Find where the given text appears and provide that cell's center as (x, y) coordinate. 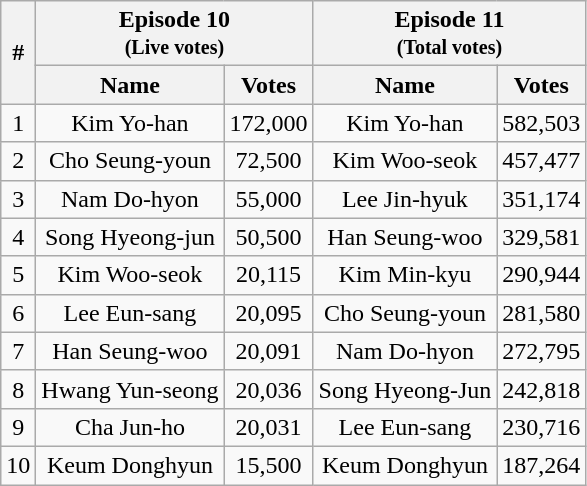
8 (18, 389)
72,500 (268, 161)
7 (18, 351)
272,795 (542, 351)
9 (18, 427)
Lee Jin-hyuk (405, 199)
20,115 (268, 275)
50,500 (268, 237)
Song Hyeong-jun (130, 237)
172,000 (268, 123)
6 (18, 313)
351,174 (542, 199)
5 (18, 275)
20,036 (268, 389)
20,031 (268, 427)
187,264 (542, 465)
Song Hyeong-Jun (405, 389)
457,477 (542, 161)
329,581 (542, 237)
4 (18, 237)
1 (18, 123)
242,818 (542, 389)
281,580 (542, 313)
55,000 (268, 199)
Episode 11(Total votes) (450, 34)
Hwang Yun-seong (130, 389)
Cha Jun-ho (130, 427)
# (18, 52)
20,091 (268, 351)
582,503 (542, 123)
230,716 (542, 427)
290,944 (542, 275)
Episode 10(Live votes) (174, 34)
Kim Min-kyu (405, 275)
2 (18, 161)
3 (18, 199)
15,500 (268, 465)
20,095 (268, 313)
10 (18, 465)
